Determine the (x, y) coordinate at the center of the cell enclosing the given text.  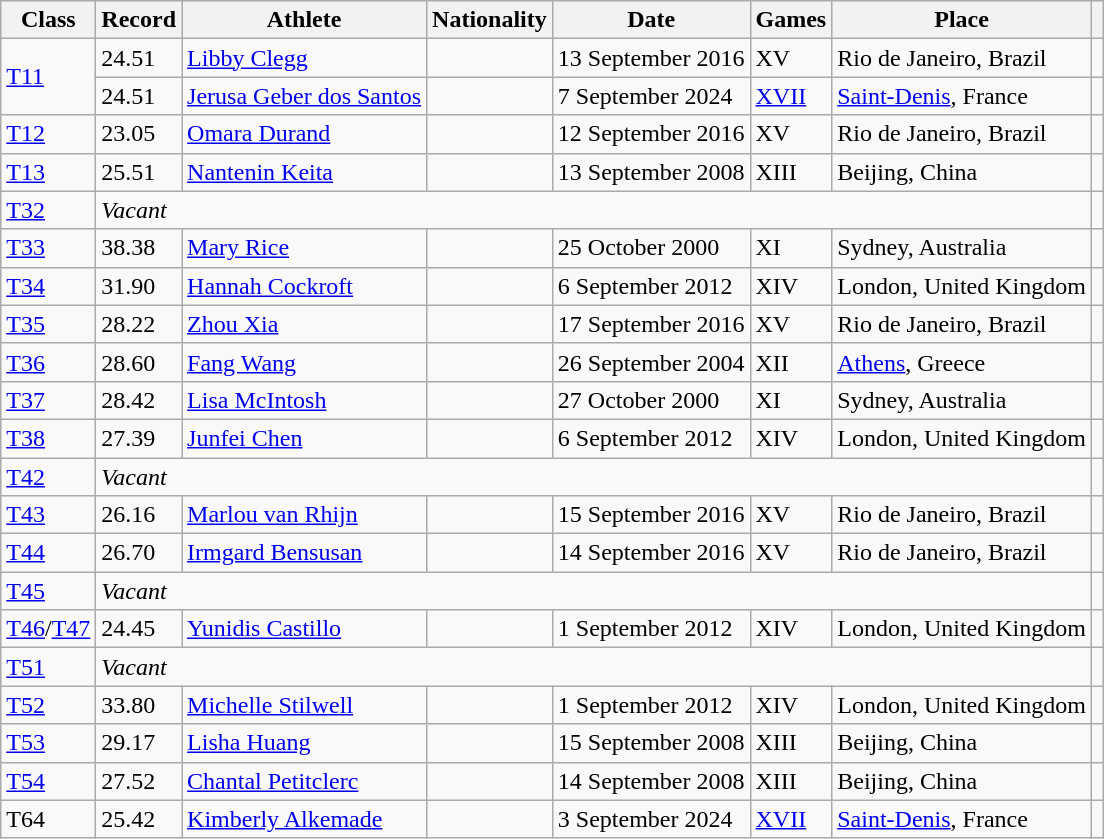
Hannah Cockroft (304, 286)
T32 (48, 210)
Omara Durand (304, 134)
T44 (48, 553)
Athlete (304, 20)
T38 (48, 438)
Fang Wang (304, 362)
Michelle Stilwell (304, 705)
T45 (48, 591)
31.90 (139, 286)
15 September 2016 (651, 515)
Place (962, 20)
17 September 2016 (651, 324)
27.52 (139, 781)
T33 (48, 248)
12 September 2016 (651, 134)
T64 (48, 819)
25.42 (139, 819)
Jerusa Geber dos Santos (304, 96)
33.80 (139, 705)
24.45 (139, 629)
T43 (48, 515)
T12 (48, 134)
3 September 2024 (651, 819)
14 September 2008 (651, 781)
15 September 2008 (651, 743)
Irmgard Bensusan (304, 553)
7 September 2024 (651, 96)
25.51 (139, 172)
Date (651, 20)
T13 (48, 172)
Yunidis Castillo (304, 629)
27.39 (139, 438)
T37 (48, 400)
28.42 (139, 400)
Mary Rice (304, 248)
28.22 (139, 324)
T46/T47 (48, 629)
T36 (48, 362)
Lisa McIntosh (304, 400)
T35 (48, 324)
Nantenin Keita (304, 172)
Junfei Chen (304, 438)
T54 (48, 781)
23.05 (139, 134)
Chantal Petitclerc (304, 781)
26.70 (139, 553)
T34 (48, 286)
T51 (48, 667)
Libby Clegg (304, 58)
Lisha Huang (304, 743)
Nationality (490, 20)
26.16 (139, 515)
29.17 (139, 743)
26 September 2004 (651, 362)
XII (791, 362)
T53 (48, 743)
Games (791, 20)
13 September 2008 (651, 172)
T42 (48, 477)
T52 (48, 705)
25 October 2000 (651, 248)
28.60 (139, 362)
27 October 2000 (651, 400)
Record (139, 20)
Class (48, 20)
T11 (48, 77)
13 September 2016 (651, 58)
38.38 (139, 248)
Athens, Greece (962, 362)
Kimberly Alkemade (304, 819)
Zhou Xia (304, 324)
14 September 2016 (651, 553)
Marlou van Rhijn (304, 515)
